Pinpoint the cell where the given text exists, returning its (X, Y) midpoint coordinate. 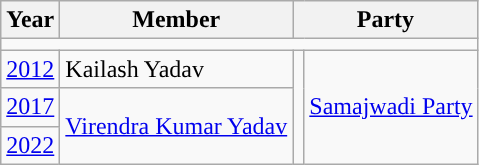
Year (30, 20)
Samajwadi Party (391, 107)
2017 (30, 107)
2012 (30, 69)
Party (386, 20)
Kailash Yadav (176, 69)
2022 (30, 145)
Member (176, 20)
Virendra Kumar Yadav (176, 126)
